Return the [X, Y] coordinate for the center point of the cell that contains the specified text.  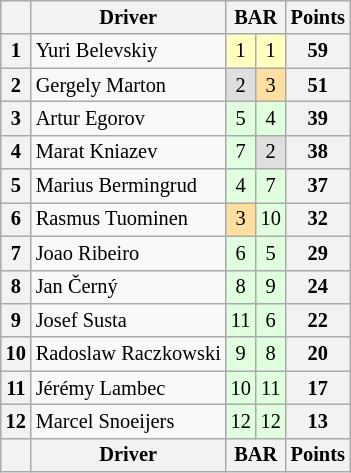
59 [318, 51]
13 [318, 421]
Radoslaw Raczkowski [128, 354]
17 [318, 388]
37 [318, 186]
32 [318, 219]
20 [318, 354]
Marcel Snoeijers [128, 421]
22 [318, 320]
Marat Kniazev [128, 152]
Jérémy Lambec [128, 388]
24 [318, 287]
39 [318, 118]
Josef Susta [128, 320]
38 [318, 152]
Rasmus Tuominen [128, 219]
Yuri Belevskiy [128, 51]
51 [318, 85]
29 [318, 253]
Gergely Marton [128, 85]
Artur Egorov [128, 118]
Joao Ribeiro [128, 253]
Jan Černý [128, 287]
Marius Bermingrud [128, 186]
